Return [X, Y] of the center of cell containing provided text 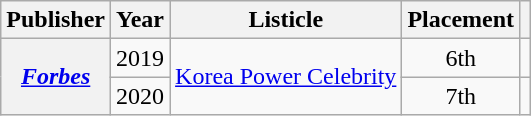
Placement [461, 20]
Forbes [56, 77]
2019 [140, 58]
Listicle [286, 20]
2020 [140, 96]
Publisher [56, 20]
Korea Power Celebrity [286, 77]
6th [461, 58]
7th [461, 96]
Year [140, 20]
